From the cell containing the given text, extract its center point as [X, Y] coordinate. 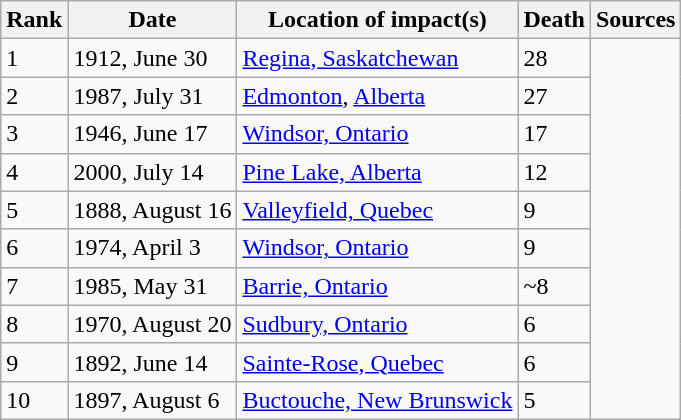
7 [34, 286]
Sainte-Rose, Quebec [378, 362]
1892, June 14 [152, 362]
Sudbury, Ontario [378, 324]
Sources [636, 20]
27 [554, 96]
Valleyfield, Quebec [378, 210]
8 [34, 324]
Location of impact(s) [378, 20]
Edmonton, Alberta [378, 96]
12 [554, 172]
Death [554, 20]
Pine Lake, Alberta [378, 172]
Barrie, Ontario [378, 286]
3 [34, 134]
Rank [34, 20]
1897, August 6 [152, 400]
Regina, Saskatchewan [378, 58]
1946, June 17 [152, 134]
4 [34, 172]
1985, May 31 [152, 286]
Date [152, 20]
1987, July 31 [152, 96]
1 [34, 58]
~8 [554, 286]
28 [554, 58]
2000, July 14 [152, 172]
Buctouche, New Brunswick [378, 400]
10 [34, 400]
1888, August 16 [152, 210]
1912, June 30 [152, 58]
1970, August 20 [152, 324]
2 [34, 96]
17 [554, 134]
1974, April 3 [152, 248]
